Search for the cell housing the specified text and yield its (x, y) center coordinate. 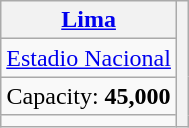
Estadio Nacional (89, 58)
Lima (89, 20)
Capacity: 45,000 (89, 96)
